Pinpoint the cell where the given text exists, returning its [X, Y] midpoint coordinate. 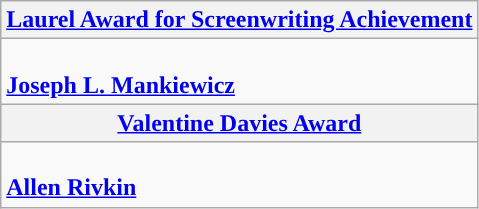
Laurel Award for Screenwriting Achievement [240, 20]
Joseph L. Mankiewicz [240, 72]
Valentine Davies Award [240, 123]
Allen Rivkin [240, 174]
